Output the [X, Y] coordinate of the center of the cell containing the given text.  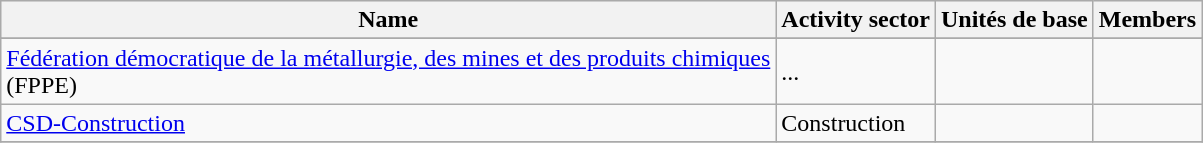
Name [388, 20]
Members [1147, 20]
Construction [856, 123]
CSD-Construction [388, 123]
Fédération démocratique de la métallurgie, des mines et des produits chimiques(FPPE) [388, 72]
Unités de base [1014, 20]
Activity sector [856, 20]
... [856, 72]
